Provide the (x, y) coordinate of the cell's center where the given text is located.  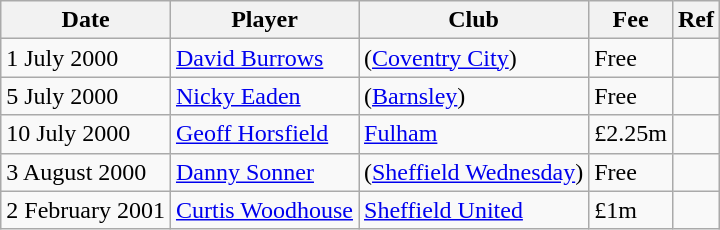
(Sheffield Wednesday) (473, 172)
Club (473, 20)
Ref (696, 20)
Sheffield United (473, 210)
Player (264, 20)
(Coventry City) (473, 58)
£2.25m (631, 134)
Danny Sonner (264, 172)
5 July 2000 (86, 96)
1 July 2000 (86, 58)
3 August 2000 (86, 172)
Fee (631, 20)
Nicky Eaden (264, 96)
Curtis Woodhouse (264, 210)
10 July 2000 (86, 134)
Fulham (473, 134)
Geoff Horsfield (264, 134)
£1m (631, 210)
2 February 2001 (86, 210)
(Barnsley) (473, 96)
David Burrows (264, 58)
Date (86, 20)
